Search for the cell housing the specified text and yield its [x, y] center coordinate. 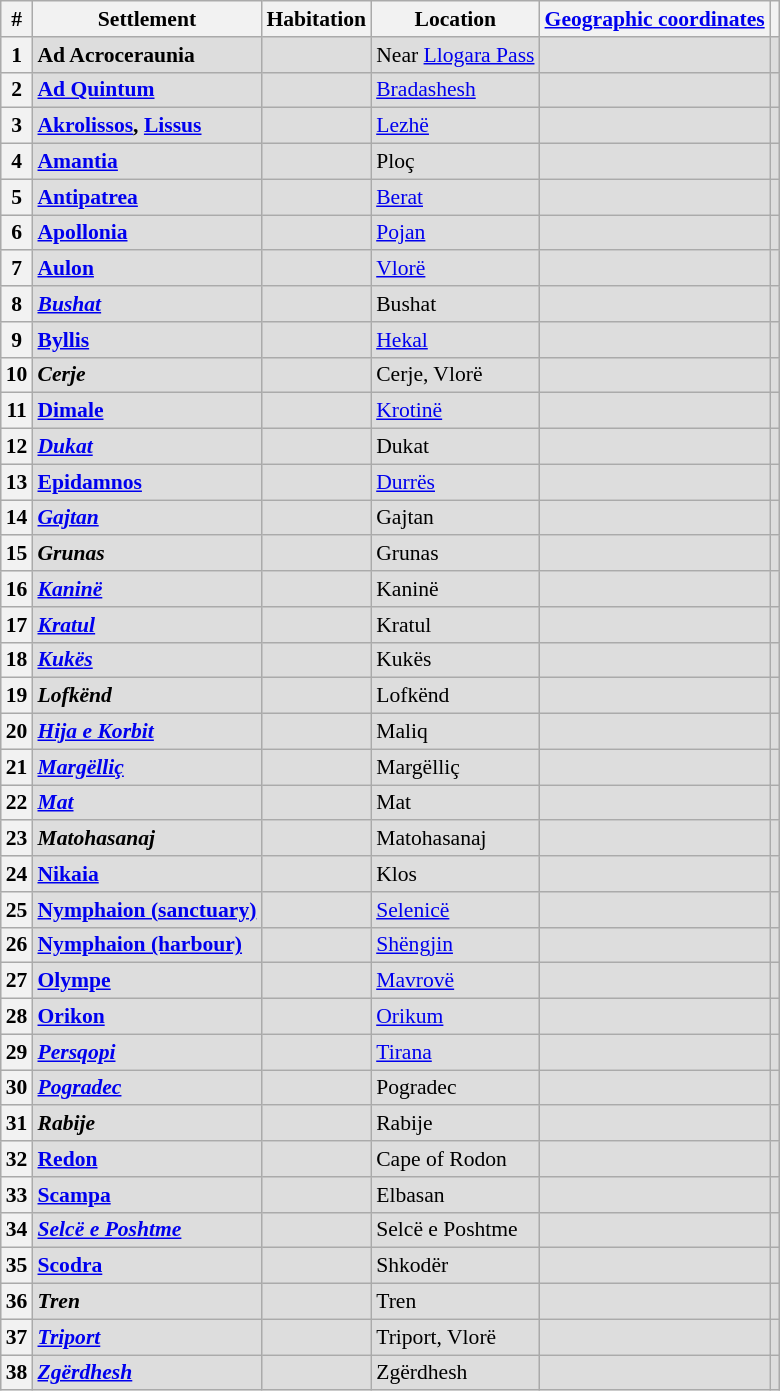
11 [17, 411]
Aulon [146, 269]
Hija e Korbit [146, 732]
25 [17, 910]
37 [17, 1337]
13 [17, 482]
4 [17, 162]
Selenicë [455, 910]
32 [17, 1159]
19 [17, 696]
35 [17, 1266]
6 [17, 233]
Nikaia [146, 874]
Amantia [146, 162]
30 [17, 1088]
Dimale [146, 411]
34 [17, 1230]
Cape of Rodon [455, 1159]
Klos [455, 874]
Berat [455, 197]
24 [17, 874]
31 [17, 1124]
Ploç [455, 162]
22 [17, 803]
Triport [146, 1337]
20 [17, 732]
14 [17, 518]
Cerje [146, 375]
33 [17, 1195]
9 [17, 340]
15 [17, 554]
36 [17, 1302]
Scodra [146, 1266]
Location [455, 19]
Elbasan [455, 1195]
Settlement [146, 19]
Habitation [316, 19]
Scampa [146, 1195]
7 [17, 269]
27 [17, 981]
2 [17, 90]
26 [17, 945]
Orikon [146, 1017]
10 [17, 375]
18 [17, 660]
Triport, Vlorë [455, 1337]
Maliq [455, 732]
Akrolissos, Lissus [146, 126]
Geographic coordinates [655, 19]
Olympe [146, 981]
Mavrovë [455, 981]
Ad Acroceraunia [146, 55]
28 [17, 1017]
17 [17, 625]
Cerje, Vlorë [455, 375]
Bradashesh [455, 90]
8 [17, 304]
Ad Quintum [146, 90]
# [17, 19]
23 [17, 839]
3 [17, 126]
Orikum [455, 1017]
1 [17, 55]
Nymphaion (sanctuary) [146, 910]
Vlorë [455, 269]
Persqopi [146, 1052]
5 [17, 197]
Lezhë [455, 126]
38 [17, 1373]
Nymphaion (harbour) [146, 945]
Near Llogara Pass [455, 55]
Epidamnos [146, 482]
16 [17, 589]
12 [17, 447]
Tirana [455, 1052]
29 [17, 1052]
Apollonia [146, 233]
21 [17, 767]
Byllis [146, 340]
Pojan [455, 233]
Redon [146, 1159]
Durrës [455, 482]
Antipatrea [146, 197]
Shkodër [455, 1266]
Krotinë [455, 411]
Shëngjin [455, 945]
Hekal [455, 340]
